Return the [x, y] coordinate for the center point of the cell that contains the specified text.  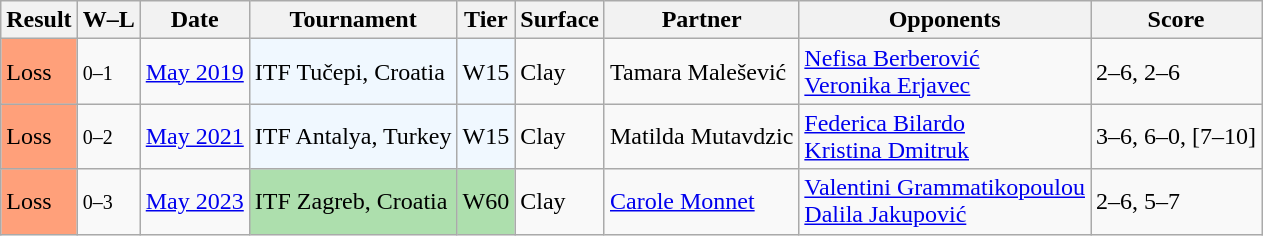
Opponents [945, 20]
0–2 [108, 136]
Matilda Mutavdzic [701, 136]
Carole Monnet [701, 202]
3–6, 6–0, [7–10] [1176, 136]
May 2021 [194, 136]
Partner [701, 20]
2–6, 5–7 [1176, 202]
Nefisa Berberović Veronika Erjavec [945, 72]
ITF Tučepi, Croatia [353, 72]
May 2023 [194, 202]
Date [194, 20]
Surface [560, 20]
Result [39, 20]
Tamara Malešević [701, 72]
ITF Zagreb, Croatia [353, 202]
0–1 [108, 72]
W60 [486, 202]
Federica Bilardo Kristina Dmitruk [945, 136]
W–L [108, 20]
ITF Antalya, Turkey [353, 136]
Tier [486, 20]
Valentini Grammatikopoulou Dalila Jakupović [945, 202]
Score [1176, 20]
May 2019 [194, 72]
2–6, 2–6 [1176, 72]
Tournament [353, 20]
0–3 [108, 202]
